Output the (x, y) coordinate of the center of the cell containing the given text.  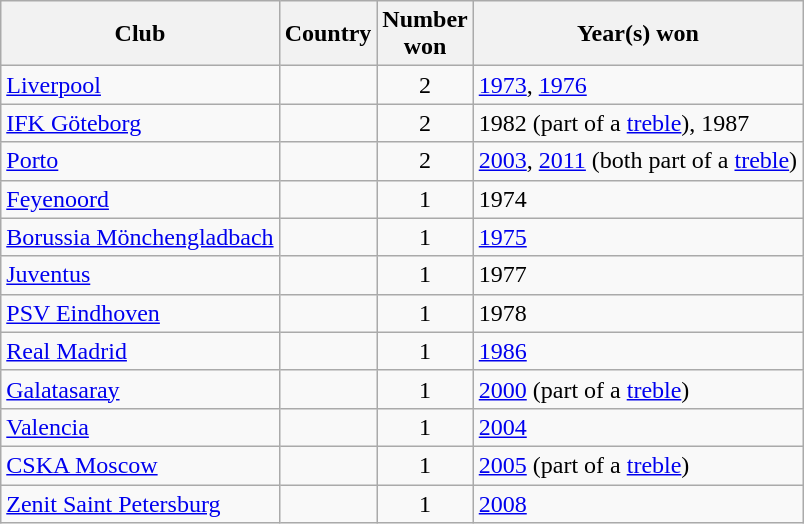
1978 (638, 313)
2008 (638, 503)
2003, 2011 (both part of a treble) (638, 161)
Valencia (140, 427)
1986 (638, 351)
Numberwon (425, 34)
Borussia Mönchengladbach (140, 237)
Zenit Saint Petersburg (140, 503)
1982 (part of a treble), 1987 (638, 123)
Galatasaray (140, 389)
Country (328, 34)
Club (140, 34)
Liverpool (140, 85)
IFK Göteborg (140, 123)
1977 (638, 275)
2004 (638, 427)
1975 (638, 237)
2005 (part of a treble) (638, 465)
1973, 1976 (638, 85)
Real Madrid (140, 351)
Juventus (140, 275)
1974 (638, 199)
Year(s) won (638, 34)
Porto (140, 161)
2000 (part of a treble) (638, 389)
PSV Eindhoven (140, 313)
CSKA Moscow (140, 465)
Feyenoord (140, 199)
